Scan for the cell matching the given text and deliver its (X, Y) coordinate at center. 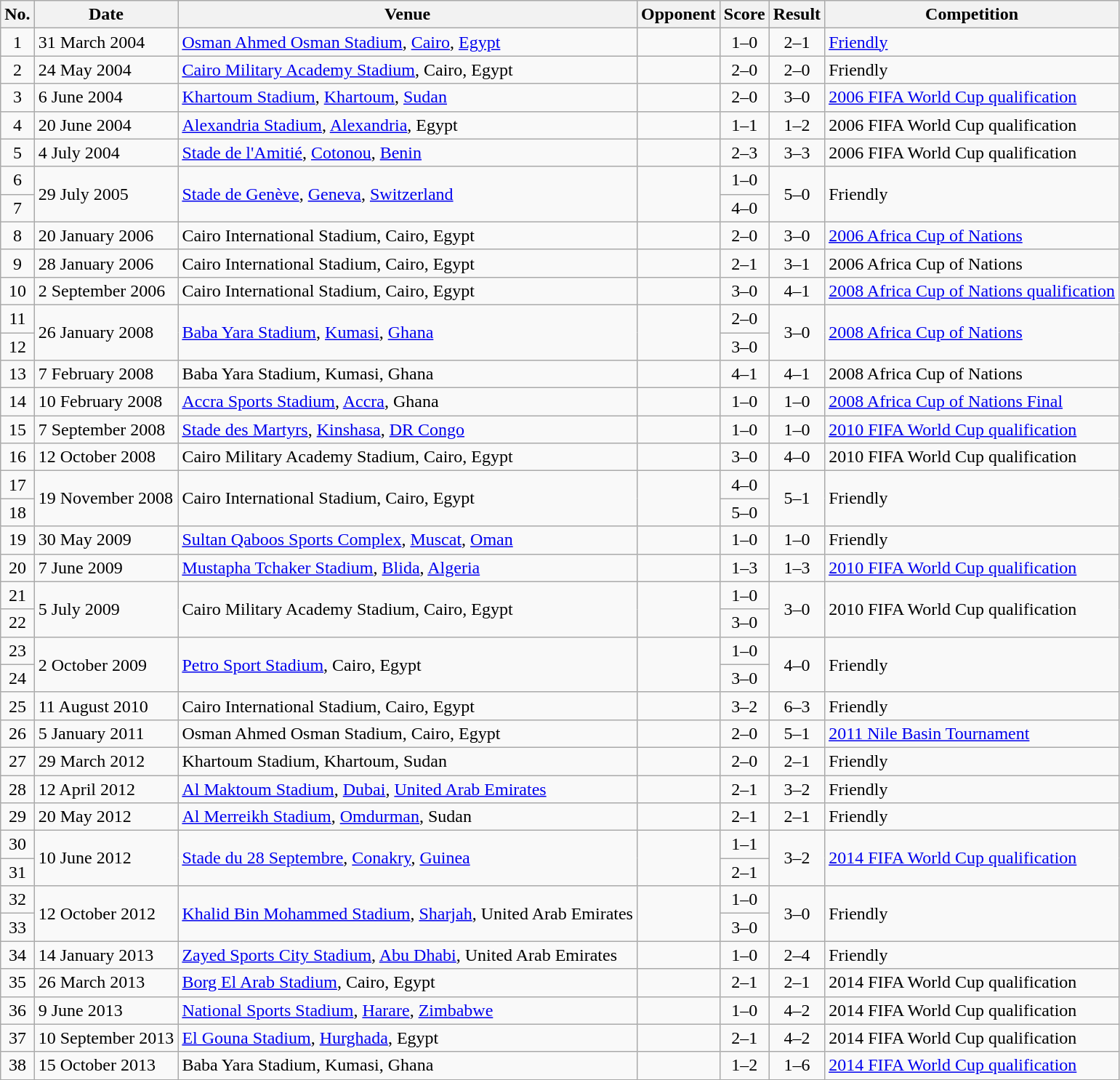
17 (17, 485)
2011 Nile Basin Tournament (972, 733)
18 (17, 512)
26 (17, 733)
5 January 2011 (106, 733)
6–3 (797, 706)
Stade de Genève, Geneva, Switzerland (408, 194)
Competition (972, 15)
Zayed Sports City Stadium, Abu Dhabi, United Arab Emirates (408, 955)
Sultan Qaboos Sports Complex, Muscat, Oman (408, 540)
10 (17, 291)
Petro Sport Stadium, Cairo, Egypt (408, 664)
21 (17, 595)
30 (17, 845)
7 February 2008 (106, 374)
19 November 2008 (106, 499)
2008 Africa Cup of Nations Final (972, 402)
10 June 2012 (106, 858)
Borg El Arab Stadium, Cairo, Egypt (408, 983)
5 July 2009 (106, 609)
22 (17, 623)
36 (17, 1010)
3 (17, 97)
Khalid Bin Mohammed Stadium, Sharjah, United Arab Emirates (408, 914)
11 (17, 318)
4 July 2004 (106, 153)
9 June 2013 (106, 1010)
11 August 2010 (106, 706)
12 October 2012 (106, 914)
25 (17, 706)
31 (17, 872)
El Gouna Stadium, Hurghada, Egypt (408, 1038)
Al Merreikh Stadium, Omdurman, Sudan (408, 817)
2 October 2009 (106, 664)
Venue (408, 15)
Stade du 28 Septembre, Conakry, Guinea (408, 858)
33 (17, 927)
7 September 2008 (106, 430)
7 June 2009 (106, 568)
12 October 2008 (106, 457)
16 (17, 457)
24 (17, 678)
31 March 2004 (106, 42)
Accra Sports Stadium, Accra, Ghana (408, 402)
26 January 2008 (106, 332)
15 October 2013 (106, 1065)
29 (17, 817)
23 (17, 650)
20 January 2006 (106, 235)
Score (744, 15)
Alexandria Stadium, Alexandria, Egypt (408, 125)
Al Maktoum Stadium, Dubai, United Arab Emirates (408, 789)
20 (17, 568)
28 (17, 789)
Stade des Martyrs, Kinshasa, DR Congo (408, 430)
34 (17, 955)
2008 Africa Cup of Nations qualification (972, 291)
2–4 (797, 955)
No. (17, 15)
7 (17, 208)
2 September 2006 (106, 291)
5 (17, 153)
Mustapha Tchaker Stadium, Blida, Algeria (408, 568)
4 (17, 125)
29 March 2012 (106, 761)
10 September 2013 (106, 1038)
20 June 2004 (106, 125)
14 January 2013 (106, 955)
32 (17, 900)
38 (17, 1065)
9 (17, 263)
27 (17, 761)
24 May 2004 (106, 70)
3–3 (797, 153)
37 (17, 1038)
15 (17, 430)
14 (17, 402)
13 (17, 374)
30 May 2009 (106, 540)
Opponent (678, 15)
3–1 (797, 263)
Date (106, 15)
1–6 (797, 1065)
Result (797, 15)
12 (17, 347)
20 May 2012 (106, 817)
6 June 2004 (106, 97)
28 January 2006 (106, 263)
1 (17, 42)
29 July 2005 (106, 194)
2 (17, 70)
12 April 2012 (106, 789)
35 (17, 983)
2–3 (744, 153)
Stade de l'Amitié, Cotonou, Benin (408, 153)
National Sports Stadium, Harare, Zimbabwe (408, 1010)
19 (17, 540)
6 (17, 180)
8 (17, 235)
10 February 2008 (106, 402)
26 March 2013 (106, 983)
